Find where the given text appears and provide that cell's center as [x, y] coordinate. 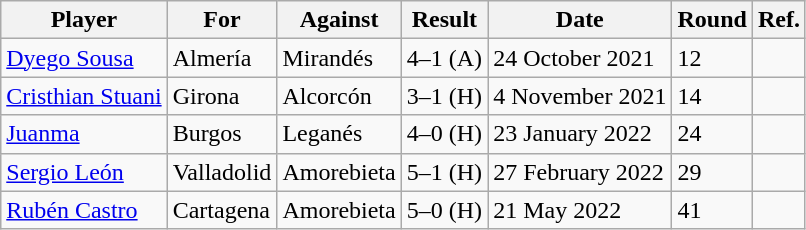
Date [580, 20]
Sergio León [84, 172]
5–1 (H) [444, 172]
Juanma [84, 134]
Girona [222, 96]
Cristhian Stuani [84, 96]
Ref. [778, 20]
4 November 2021 [580, 96]
Alcorcón [339, 96]
Against [339, 20]
29 [712, 172]
27 February 2022 [580, 172]
4–1 (A) [444, 58]
5–0 (H) [444, 210]
Cartagena [222, 210]
Mirandés [339, 58]
12 [712, 58]
Rubén Castro [84, 210]
3–1 (H) [444, 96]
Player [84, 20]
Valladolid [222, 172]
Round [712, 20]
Dyego Sousa [84, 58]
For [222, 20]
41 [712, 210]
14 [712, 96]
23 January 2022 [580, 134]
4–0 (H) [444, 134]
24 [712, 134]
Burgos [222, 134]
Almería [222, 58]
24 October 2021 [580, 58]
Leganés [339, 134]
21 May 2022 [580, 210]
Result [444, 20]
